Find where the given text appears and provide that cell's center as [x, y] coordinate. 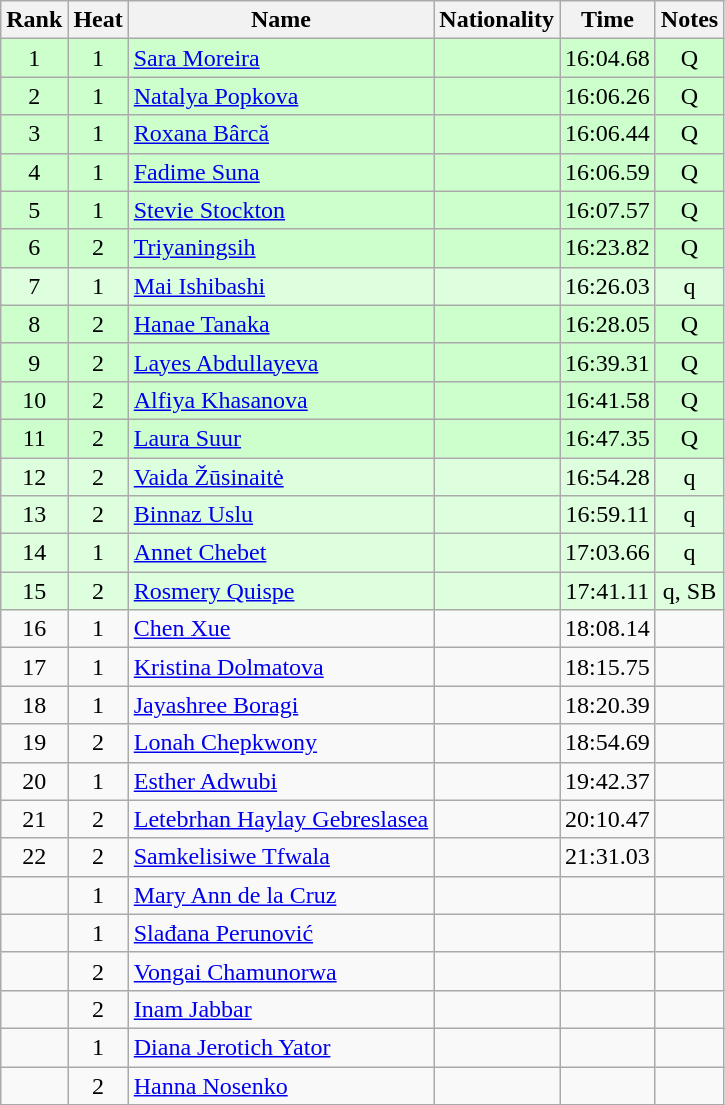
9 [34, 362]
Hanna Nosenko [281, 1085]
16:23.82 [608, 248]
Heat [98, 20]
3 [34, 134]
7 [34, 286]
18:20.39 [608, 705]
Rank [34, 20]
16:28.05 [608, 324]
12 [34, 477]
5 [34, 210]
Natalya Popkova [281, 96]
4 [34, 172]
Annet Chebet [281, 553]
18:15.75 [608, 667]
16:41.58 [608, 400]
16:47.35 [608, 438]
8 [34, 324]
Vongai Chamunorwa [281, 971]
19:42.37 [608, 781]
11 [34, 438]
22 [34, 857]
Inam Jabbar [281, 1009]
16:26.03 [608, 286]
20 [34, 781]
18:54.69 [608, 743]
Fadime Suna [281, 172]
Lonah Chepkwony [281, 743]
Samkelisiwe Tfwala [281, 857]
17:03.66 [608, 553]
10 [34, 400]
Alfiya Khasanova [281, 400]
q, SB [689, 591]
13 [34, 515]
17:41.11 [608, 591]
21:31.03 [608, 857]
Layes Abdullayeva [281, 362]
Vaida Žūsinaitė [281, 477]
Sara Moreira [281, 58]
Mary Ann de la Cruz [281, 895]
17 [34, 667]
16:06.26 [608, 96]
Esther Adwubi [281, 781]
16:06.44 [608, 134]
Time [608, 20]
14 [34, 553]
Kristina Dolmatova [281, 667]
Chen Xue [281, 629]
16:54.28 [608, 477]
6 [34, 248]
21 [34, 819]
16:39.31 [608, 362]
16:59.11 [608, 515]
Laura Suur [281, 438]
Diana Jerotich Yator [281, 1047]
Hanae Tanaka [281, 324]
Roxana Bârcă [281, 134]
16:07.57 [608, 210]
16 [34, 629]
Jayashree Boragi [281, 705]
Name [281, 20]
Binnaz Uslu [281, 515]
15 [34, 591]
Notes [689, 20]
20:10.47 [608, 819]
19 [34, 743]
Letebrhan Haylay Gebreslasea [281, 819]
18:08.14 [608, 629]
Rosmery Quispe [281, 591]
Slađana Perunović [281, 933]
Nationality [497, 20]
Stevie Stockton [281, 210]
16:04.68 [608, 58]
Triyaningsih [281, 248]
16:06.59 [608, 172]
Mai Ishibashi [281, 286]
18 [34, 705]
